Find where the given text appears and provide that cell's center as (x, y) coordinate. 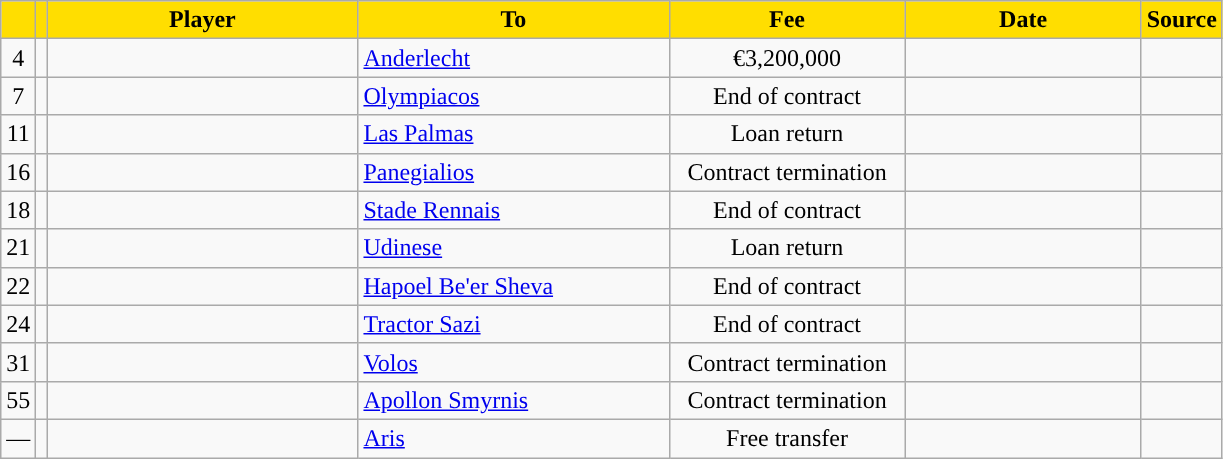
31 (18, 362)
55 (18, 400)
Hapoel Be'er Sheva (514, 286)
24 (18, 324)
Volos (514, 362)
Fee (787, 20)
Stade Rennais (514, 210)
4 (18, 58)
Date (1023, 20)
7 (18, 96)
18 (18, 210)
16 (18, 172)
21 (18, 248)
Free transfer (787, 438)
Olympiacos (514, 96)
€3,200,000 (787, 58)
Tractor Sazi (514, 324)
11 (18, 134)
Apollon Smyrnis (514, 400)
Udinese (514, 248)
Anderlecht (514, 58)
Player (202, 20)
Source (1182, 20)
Aris (514, 438)
— (18, 438)
To (514, 20)
Panegialios (514, 172)
Las Palmas (514, 134)
22 (18, 286)
